Identify which cell holds the provided text, then report its [x, y] central coordinate. 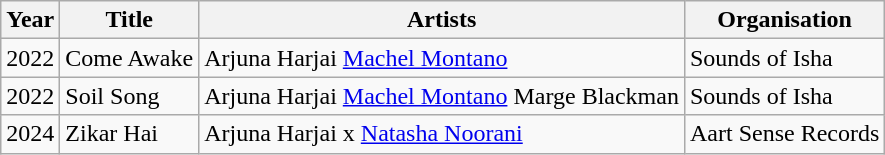
Arjuna Harjai x Natasha Noorani [442, 134]
Arjuna Harjai Machel Montano [442, 58]
Artists [442, 20]
Organisation [784, 20]
Year [30, 20]
2024 [30, 134]
Come Awake [130, 58]
Title [130, 20]
Aart Sense Records [784, 134]
Soil Song [130, 96]
Arjuna Harjai Machel Montano Marge Blackman [442, 96]
Zikar Hai [130, 134]
